Scan for the cell matching the given text and deliver its [X, Y] coordinate at center. 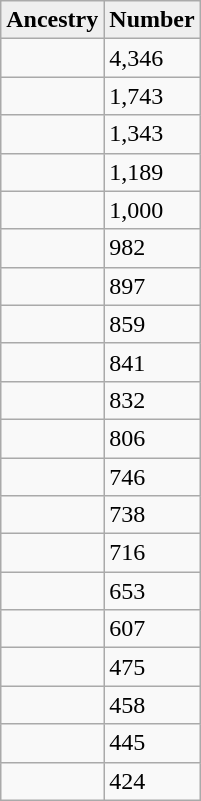
841 [152, 362]
445 [152, 743]
Number [152, 20]
1,000 [152, 210]
653 [152, 591]
1,343 [152, 134]
1,743 [152, 96]
4,346 [152, 58]
424 [152, 781]
897 [152, 286]
Ancestry [52, 20]
458 [152, 705]
475 [152, 667]
982 [152, 248]
806 [152, 438]
607 [152, 629]
1,189 [152, 172]
746 [152, 477]
859 [152, 324]
832 [152, 400]
716 [152, 553]
738 [152, 515]
